Return (X, Y) of the center of cell containing provided text 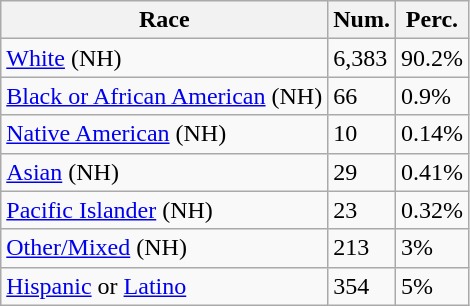
Hispanic or Latino (164, 286)
Other/Mixed (NH) (164, 248)
Num. (362, 20)
23 (362, 210)
0.9% (432, 96)
0.41% (432, 172)
213 (362, 248)
0.14% (432, 134)
Pacific Islander (NH) (164, 210)
Black or African American (NH) (164, 96)
Native American (NH) (164, 134)
Race (164, 20)
0.32% (432, 210)
Perc. (432, 20)
Asian (NH) (164, 172)
10 (362, 134)
90.2% (432, 58)
5% (432, 286)
66 (362, 96)
6,383 (362, 58)
3% (432, 248)
29 (362, 172)
354 (362, 286)
White (NH) (164, 58)
